Return (X, Y) of the center of cell containing provided text 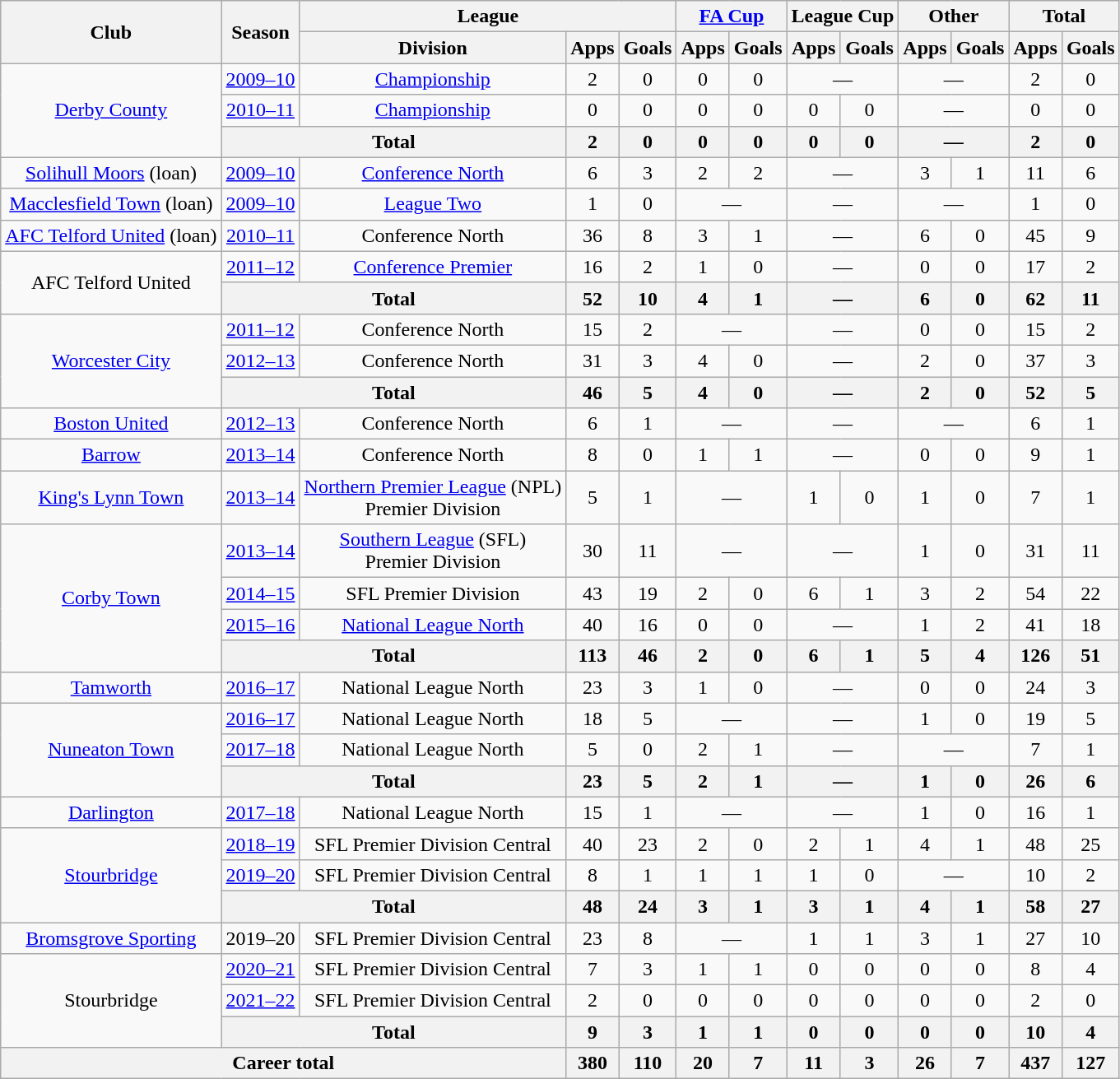
17 (1035, 267)
SFL Premier Division (433, 593)
AFC Telford United (loan) (111, 235)
Other (954, 16)
League Two (433, 204)
41 (1035, 625)
Division (433, 48)
FA Cup (732, 16)
Nuneaton Town (111, 750)
25 (1090, 844)
Career total (283, 1063)
51 (1090, 656)
Southern League (SFL)Premier Division (433, 551)
54 (1035, 593)
2021–22 (260, 1001)
45 (1035, 235)
126 (1035, 656)
Boston United (111, 424)
Worcester City (111, 360)
43 (593, 593)
League Cup (843, 16)
Solihull Moors (loan) (111, 173)
437 (1035, 1063)
2018–19 (260, 844)
Season (260, 32)
110 (648, 1063)
36 (593, 235)
20 (703, 1063)
Northern Premier League (NPL)Premier Division (433, 497)
Bromsgrove Sporting (111, 937)
Conference Premier (433, 267)
Barrow (111, 455)
380 (593, 1063)
58 (1035, 906)
Derby County (111, 110)
62 (1035, 298)
37 (1035, 360)
League (488, 16)
Macclesfield Town (loan) (111, 204)
22 (1090, 593)
113 (593, 656)
AFC Telford United (111, 282)
Tamworth (111, 687)
30 (593, 551)
2015–16 (260, 625)
Corby Town (111, 598)
2020–21 (260, 970)
King's Lynn Town (111, 497)
Club (111, 32)
127 (1090, 1063)
Darlington (111, 812)
2014–15 (260, 593)
